Provide the [X, Y] coordinate of the cell's center where the given text is located.  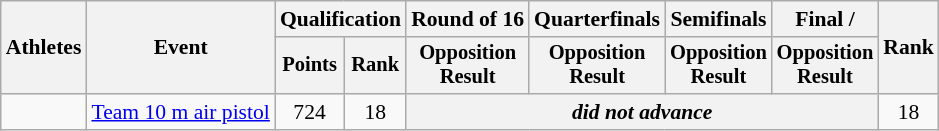
Semifinals [718, 19]
Points [310, 66]
Round of 16 [468, 19]
Qualification [340, 19]
724 [310, 112]
Athletes [44, 48]
Quarterfinals [597, 19]
did not advance [642, 112]
Team 10 m air pistol [180, 112]
Final / [826, 19]
Event [180, 48]
